Identify which cell holds the provided text, then report its (X, Y) central coordinate. 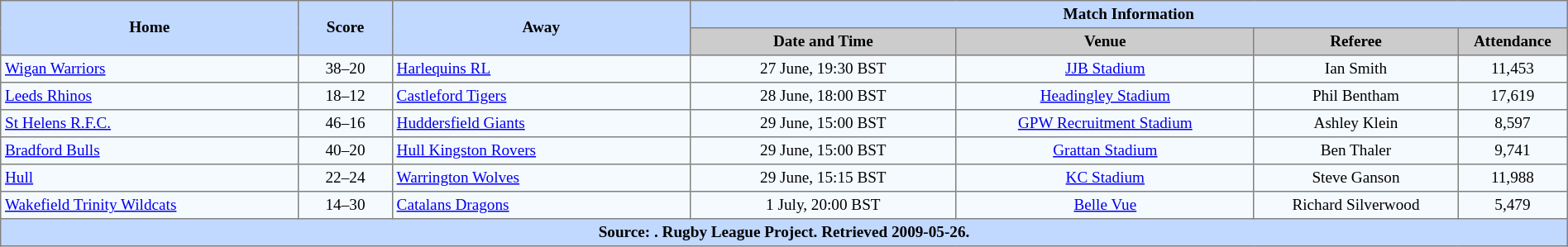
46–16 (346, 124)
18–12 (346, 96)
Headingley Stadium (1105, 96)
St Helens R.F.C. (150, 124)
Harlequins RL (541, 69)
Source: . Rugby League Project. Retrieved 2009-05-26. (784, 233)
5,479 (1513, 205)
17,619 (1513, 96)
Attendance (1513, 41)
Venue (1105, 41)
22–24 (346, 178)
40–20 (346, 150)
Home (150, 28)
Hull Kingston Rovers (541, 150)
Ashley Klein (1355, 124)
Match Information (1128, 15)
Catalans Dragons (541, 205)
Wigan Warriors (150, 69)
Score (346, 28)
Huddersfield Giants (541, 124)
Hull (150, 178)
Castleford Tigers (541, 96)
GPW Recruitment Stadium (1105, 124)
Referee (1355, 41)
Bradford Bulls (150, 150)
Leeds Rhinos (150, 96)
Richard Silverwood (1355, 205)
Wakefield Trinity Wildcats (150, 205)
Ben Thaler (1355, 150)
Belle Vue (1105, 205)
Phil Bentham (1355, 96)
9,741 (1513, 150)
14–30 (346, 205)
Grattan Stadium (1105, 150)
Ian Smith (1355, 69)
11,453 (1513, 69)
JJB Stadium (1105, 69)
29 June, 15:15 BST (823, 178)
27 June, 19:30 BST (823, 69)
Away (541, 28)
8,597 (1513, 124)
11,988 (1513, 178)
38–20 (346, 69)
1 July, 20:00 BST (823, 205)
KC Stadium (1105, 178)
Steve Ganson (1355, 178)
Warrington Wolves (541, 178)
Date and Time (823, 41)
28 June, 18:00 BST (823, 96)
